Extract the [x, y] coordinate from the center of the cell holding the provided text.  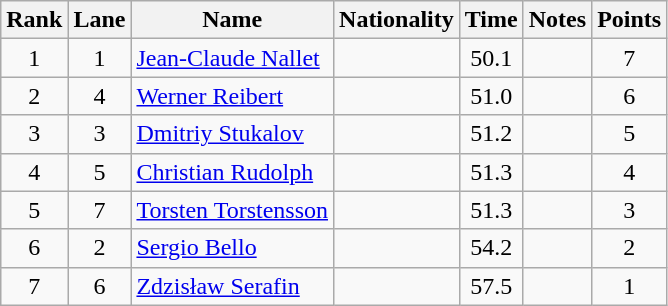
Torsten Torstensson [232, 210]
51.2 [491, 134]
51.0 [491, 96]
57.5 [491, 286]
Christian Rudolph [232, 172]
54.2 [491, 248]
Points [630, 20]
50.1 [491, 58]
Lane [100, 20]
Sergio Bello [232, 248]
Nationality [397, 20]
Notes [557, 20]
Name [232, 20]
Time [491, 20]
Rank [34, 20]
Jean-Claude Nallet [232, 58]
Werner Reibert [232, 96]
Dmitriy Stukalov [232, 134]
Zdzisław Serafin [232, 286]
